Search for the cell housing the specified text and yield its (x, y) center coordinate. 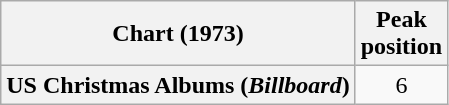
Chart (1973) (178, 34)
6 (401, 85)
US Christmas Albums (Billboard) (178, 85)
Peakposition (401, 34)
